From the cell containing the given text, extract its center point as (x, y) coordinate. 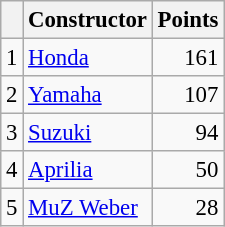
94 (188, 133)
28 (188, 208)
4 (12, 170)
161 (188, 58)
Points (188, 20)
Aprilia (88, 170)
5 (12, 208)
MuZ Weber (88, 208)
2 (12, 95)
50 (188, 170)
3 (12, 133)
1 (12, 58)
Honda (88, 58)
107 (188, 95)
Yamaha (88, 95)
Constructor (88, 20)
Suzuki (88, 133)
